Provide the [x, y] coordinate of the cell's center where the given text is located.  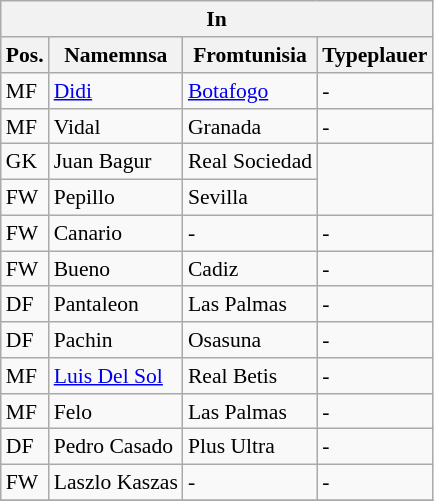
Vidal [116, 126]
Pedro Casado [116, 447]
Luis Del Sol [116, 376]
Namemnsa [116, 55]
Bueno [116, 269]
Plus Ultra [250, 447]
Pantaleon [116, 304]
Pos. [25, 55]
Cadiz [250, 269]
Laszlo Kaszas [116, 482]
Granada [250, 126]
Fromtunisia [250, 55]
GK [25, 162]
Sevilla [250, 197]
Juan Bagur [116, 162]
Didi [116, 91]
Pachin [116, 340]
Felo [116, 411]
Real Betis [250, 376]
Osasuna [250, 340]
Real Sociedad [250, 162]
In [217, 19]
Botafogo [250, 91]
Pepillo [116, 197]
Canario [116, 233]
Typeplauer [374, 55]
